Identify which cell holds the provided text, then report its (X, Y) central coordinate. 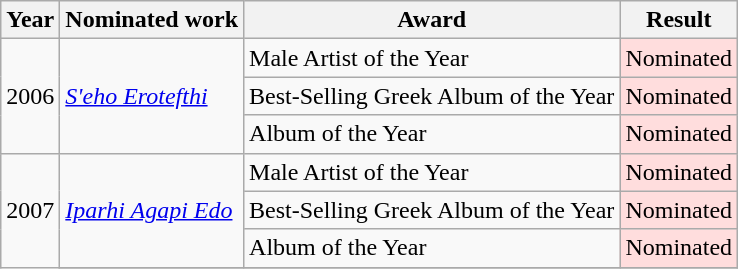
Year (30, 20)
Nominated work (152, 20)
S'eho Erotefthi (152, 96)
2006 (30, 96)
2007 (30, 210)
Iparhi Agapi Edo (152, 210)
Result (679, 20)
Award (432, 20)
